Scan for the cell matching the given text and deliver its (x, y) coordinate at center. 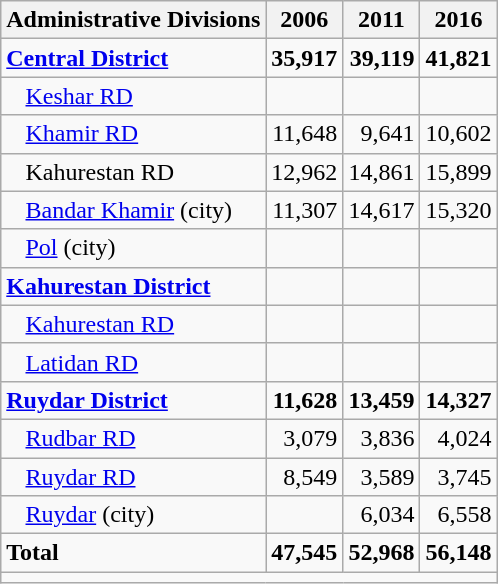
3,836 (382, 438)
Kahurestan District (134, 286)
9,641 (382, 134)
2016 (458, 20)
10,602 (458, 134)
52,968 (382, 553)
47,545 (304, 553)
Khamir RD (134, 134)
4,024 (458, 438)
14,617 (382, 210)
3,589 (382, 477)
2011 (382, 20)
12,962 (304, 172)
Central District (134, 58)
35,917 (304, 58)
15,320 (458, 210)
Ruydar (city) (134, 515)
11,307 (304, 210)
Latidan RD (134, 362)
Ruydar RD (134, 477)
6,034 (382, 515)
14,861 (382, 172)
Ruydar District (134, 400)
56,148 (458, 553)
Keshar RD (134, 96)
41,821 (458, 58)
14,327 (458, 400)
6,558 (458, 515)
11,628 (304, 400)
15,899 (458, 172)
3,745 (458, 477)
Bandar Khamir (city) (134, 210)
2006 (304, 20)
8,549 (304, 477)
13,459 (382, 400)
39,119 (382, 58)
Rudbar RD (134, 438)
Pol (city) (134, 248)
Total (134, 553)
3,079 (304, 438)
Administrative Divisions (134, 20)
11,648 (304, 134)
